Return (x, y) of the center of cell containing provided text 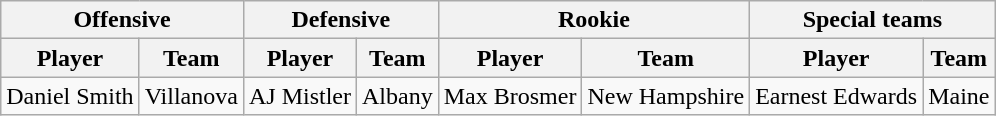
Daniel Smith (70, 96)
Earnest Edwards (836, 96)
Maine (959, 96)
Max Brosmer (510, 96)
Rookie (594, 20)
Villanova (191, 96)
AJ Mistler (300, 96)
Defensive (340, 20)
New Hampshire (666, 96)
Offensive (122, 20)
Special teams (872, 20)
Albany (397, 96)
